Return the (x, y) coordinate for the center point of the cell that contains the specified text.  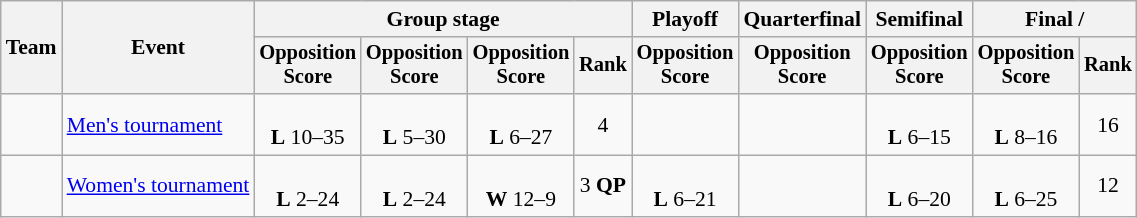
L 6–20 (920, 186)
Semifinal (920, 19)
Final / (1055, 19)
Group stage (442, 19)
16 (1108, 124)
W 12–9 (522, 186)
3 QP (603, 186)
Team (32, 48)
Playoff (686, 19)
Event (158, 48)
12 (1108, 186)
L 6–21 (686, 186)
L 5–30 (414, 124)
Women's tournament (158, 186)
4 (603, 124)
L 8–16 (1026, 124)
L 6–27 (522, 124)
Men's tournament (158, 124)
L 6–15 (920, 124)
Quarterfinal (802, 19)
L 6–25 (1026, 186)
L 10–35 (308, 124)
